Return the [X, Y] coordinate for the center point of the cell that contains the specified text.  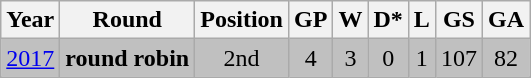
3 [350, 58]
round robin [128, 58]
GS [458, 20]
Year [30, 20]
107 [458, 58]
2nd [242, 58]
82 [506, 58]
0 [388, 58]
W [350, 20]
Position [242, 20]
GP [310, 20]
GA [506, 20]
1 [422, 58]
L [422, 20]
Round [128, 20]
4 [310, 58]
D* [388, 20]
2017 [30, 58]
